Identify which cell holds the provided text, then report its [x, y] central coordinate. 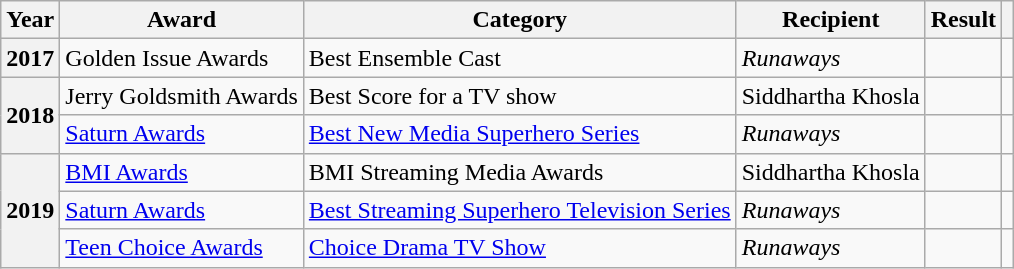
Best Score for a TV show [520, 96]
Best Streaming Superhero Television Series [520, 210]
2019 [30, 210]
2017 [30, 58]
BMI Streaming Media Awards [520, 172]
Category [520, 20]
Award [182, 20]
Best Ensemble Cast [520, 58]
BMI Awards [182, 172]
Result [963, 20]
Choice Drama TV Show [520, 248]
Golden Issue Awards [182, 58]
Year [30, 20]
2018 [30, 115]
Jerry Goldsmith Awards [182, 96]
Best New Media Superhero Series [520, 134]
Recipient [830, 20]
Teen Choice Awards [182, 248]
